Provide the [x, y] coordinate of the cell's center where the given text is located.  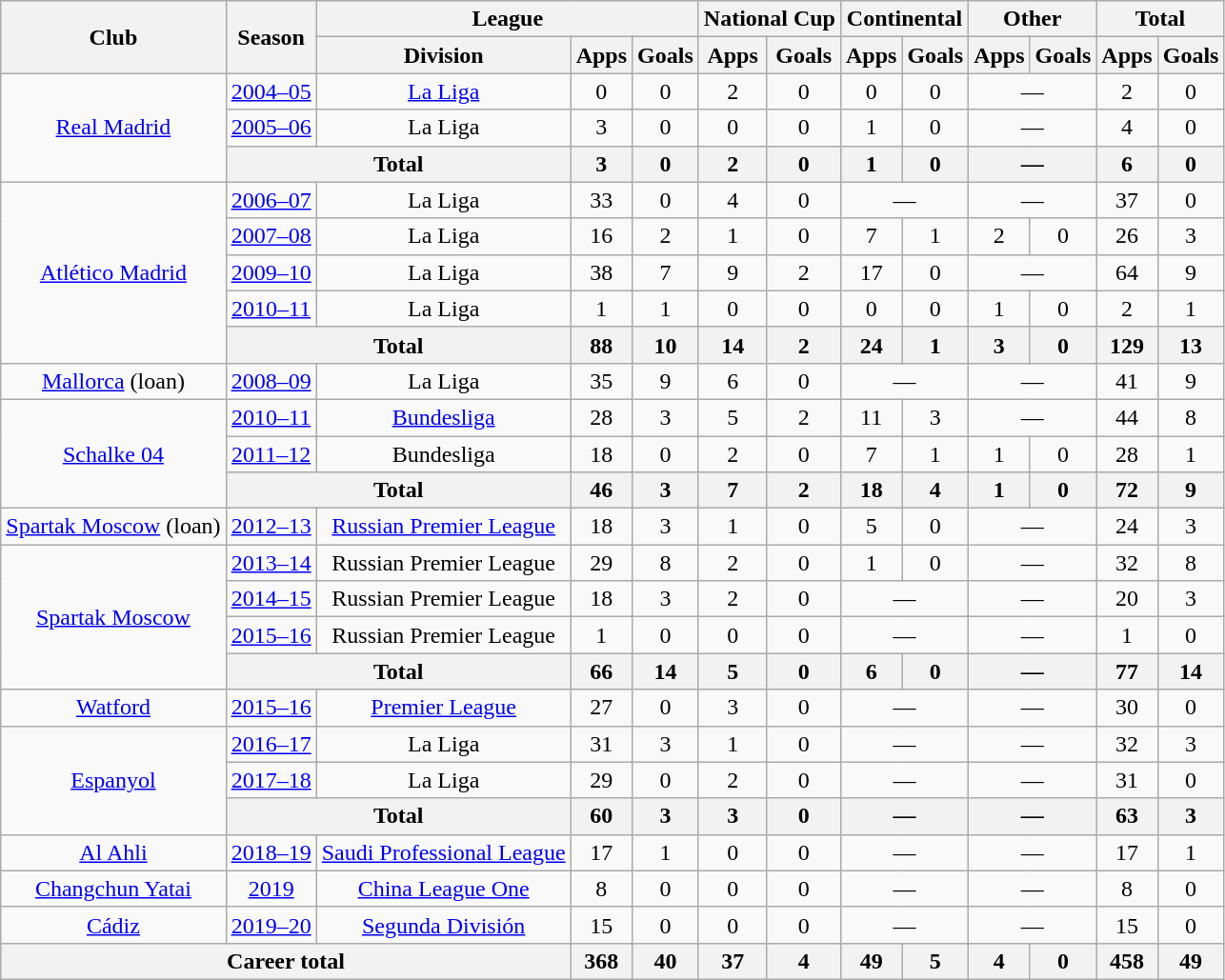
72 [1127, 490]
44 [1127, 417]
China League One [444, 889]
2013–14 [271, 563]
Segunda División [444, 925]
88 [601, 345]
Division [444, 55]
26 [1127, 236]
Continental [904, 19]
30 [1127, 708]
Spartak Moscow (loan) [113, 527]
2012–13 [271, 527]
27 [601, 708]
2005–06 [271, 128]
2018–19 [271, 852]
2004–05 [271, 91]
40 [666, 961]
368 [601, 961]
64 [1127, 272]
2016–17 [271, 744]
35 [601, 381]
2017–18 [271, 780]
46 [601, 490]
77 [1127, 671]
2011–12 [271, 454]
League [507, 19]
Watford [113, 708]
Atlético Madrid [113, 272]
13 [1191, 345]
2014–15 [271, 599]
Other [1033, 19]
Real Madrid [113, 128]
20 [1127, 599]
458 [1127, 961]
Spartak Moscow [113, 617]
11 [871, 417]
Espanyol [113, 780]
Season [271, 37]
National Cup [770, 19]
Cádiz [113, 925]
Career total [286, 961]
Club [113, 37]
10 [666, 345]
2006–07 [271, 200]
Schalke 04 [113, 453]
2009–10 [271, 272]
16 [601, 236]
38 [601, 272]
66 [601, 671]
Mallorca (loan) [113, 381]
63 [1127, 816]
Al Ahli [113, 852]
Premier League [444, 708]
60 [601, 816]
2019–20 [271, 925]
2007–08 [271, 236]
Saudi Professional League [444, 852]
2008–09 [271, 381]
33 [601, 200]
129 [1127, 345]
2019 [271, 889]
41 [1127, 381]
Changchun Yatai [113, 889]
